Pinpoint the cell where the given text exists, returning its [x, y] midpoint coordinate. 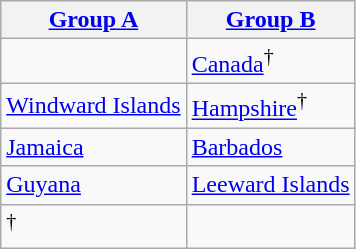
Barbados [270, 147]
Jamaica [94, 147]
Group B [270, 20]
Windward Islands [94, 106]
Canada† [270, 62]
Group A [94, 20]
† [94, 226]
Guyana [94, 185]
Leeward Islands [270, 185]
Hampshire† [270, 106]
